Return the [x, y] coordinate for the center point of the cell that contains the specified text.  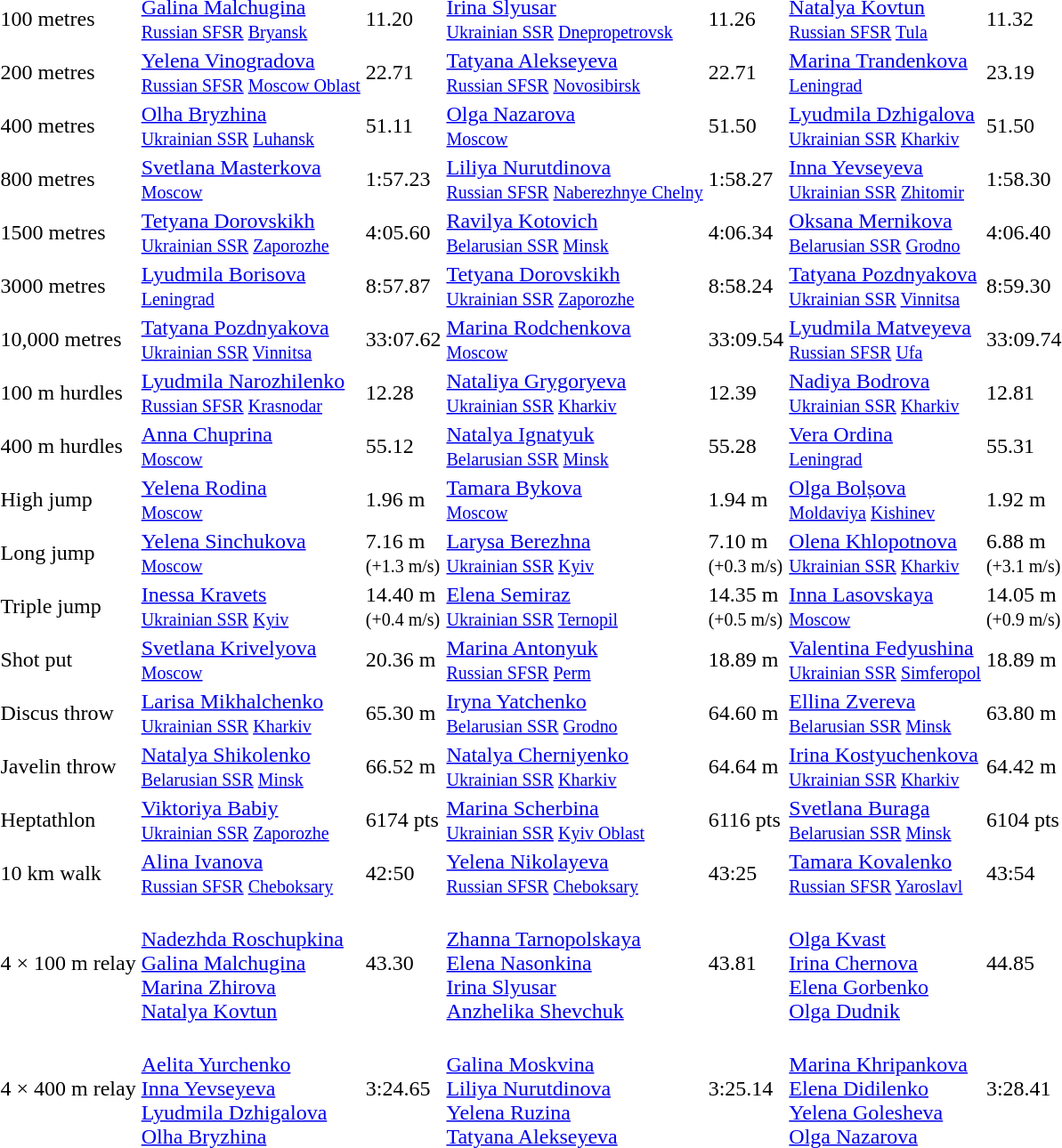
7.10 m(+0.3 m/s) [746, 554]
Svetlana BuragaBelarusian SSR Minsk [885, 821]
Marina AntonyukRussian SFSR Perm [575, 660]
Irina KostyuchenkovaUkrainian SSR Kharkiv [885, 767]
51.11 [403, 126]
Elena SemirazUkrainian SSR Ternopil [575, 607]
64.64 m [746, 767]
4:06.34 [746, 233]
Yelena VinogradovaRussian SFSR Moscow Oblast [251, 73]
Larisa MikhalchenkoUkrainian SSR Kharkiv [251, 714]
18.89 m [746, 660]
43:25 [746, 874]
7.16 m(+1.3 m/s) [403, 554]
65.30 m [403, 714]
12.28 [403, 393]
Olga NazarovaMoscow [575, 126]
Nadezhda RoschupkinaGalina MalchuginaMarina ZhirovaNatalya Kovtun [251, 963]
Natalya IgnatyukBelarusian SSR Minsk [575, 447]
Inna LasovskayaMoscow [885, 607]
33:09.54 [746, 340]
Olha BryzhinaUkrainian SSR Luhansk [251, 126]
6174 pts [403, 821]
Larysa BerezhnaUkrainian SSR Kyiv [575, 554]
Lyudmila DzhigalovaUkrainian SSR Kharkiv [885, 126]
Viktoriya BabiyUkrainian SSR Zaporozhe [251, 821]
6116 pts [746, 821]
Zhanna TarnopolskayaElena NasonkinaIrina SlyusarAnzhelika Shevchuk [575, 963]
Olena KhlopotnovaUkrainian SSR Kharkiv [885, 554]
14.35 m(+0.5 m/s) [746, 607]
4:05.60 [403, 233]
1:57.23 [403, 180]
Lyudmila BorisovaLeningrad [251, 287]
Svetlana MasterkovaMoscow [251, 180]
42:50 [403, 874]
Yelena NikolayevaRussian SFSR Cheboksary [575, 874]
Ellina ZverevaBelarusian SSR Minsk [885, 714]
Natalya ShikolenkoBelarusian SSR Minsk [251, 767]
Anna ChuprinaMoscow [251, 447]
33:07.62 [403, 340]
14.40 m(+0.4 m/s) [403, 607]
55.28 [746, 447]
Inessa KravetsUkrainian SSR Kyiv [251, 607]
Vera OrdinaLeningrad [885, 447]
1:58.27 [746, 180]
20.36 m [403, 660]
55.12 [403, 447]
Marina RodchenkovaMoscow [575, 340]
Tatyana AlekseyevaRussian SFSR Novosibirsk [575, 73]
51.50 [746, 126]
Liliya NurutdinovaRussian SFSR Naberezhnye Chelny [575, 180]
Yelena RodinaMoscow [251, 500]
12.39 [746, 393]
Natalya CherniyenkoUkrainian SSR Kharkiv [575, 767]
66.52 m [403, 767]
Yelena SinchukovaMoscow [251, 554]
1.94 m [746, 500]
Tamara KovalenkoRussian SFSR Yaroslavl [885, 874]
Lyudmila MatveyevaRussian SFSR Ufa [885, 340]
Iryna YatchenkoBelarusian SSR Grodno [575, 714]
Valentina FedyushinaUkrainian SSR Simferopol [885, 660]
Olga KvastIrina ChernovaElena GorbenkoOlga Dudnik [885, 963]
Lyudmila NarozhilenkoRussian SFSR Krasnodar [251, 393]
43.30 [403, 963]
Inna YevseyevaUkrainian SSR Zhitomir [885, 180]
Oksana MernikovaBelarusian SSR Grodno [885, 233]
Ravilya KotovichBelarusian SSR Minsk [575, 233]
Marina TrandenkovaLeningrad [885, 73]
8:57.87 [403, 287]
Marina ScherbinaUkrainian SSR Kyiv Oblast [575, 821]
64.60 m [746, 714]
Alina IvanovaRussian SFSR Cheboksary [251, 874]
Tamara BykovaMoscow [575, 500]
Olga BolșovaMoldaviya Kishinev [885, 500]
43.81 [746, 963]
Nataliya GrygoryevaUkrainian SSR Kharkiv [575, 393]
1.96 m [403, 500]
Svetlana KrivelyovaMoscow [251, 660]
8:58.24 [746, 287]
Nadiya BodrovaUkrainian SSR Kharkiv [885, 393]
